Determine the [X, Y] coordinate at the center of the cell enclosing the given text.  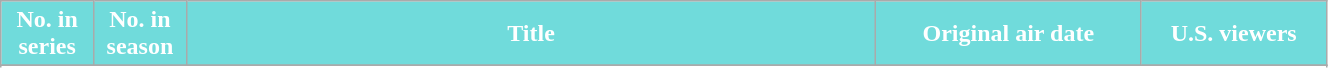
No. in series [48, 34]
No. in season [140, 34]
Title [530, 34]
Original air date [1008, 34]
U.S. viewers [1234, 34]
